Output the [x, y] coordinate of the center of the cell containing the given text.  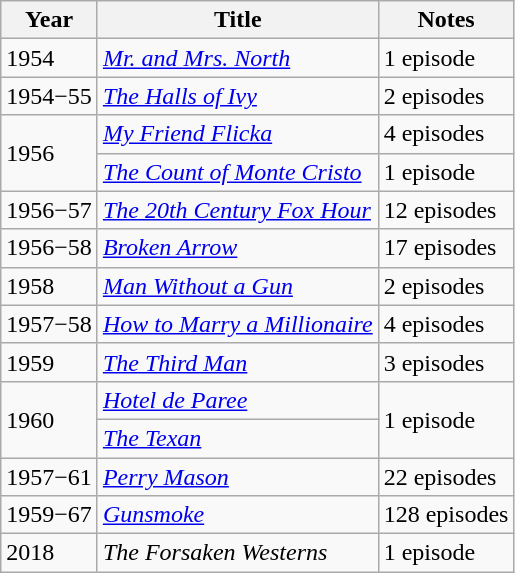
The Third Man [238, 362]
1957−58 [50, 324]
1959 [50, 362]
17 episodes [446, 248]
Title [238, 20]
The Halls of Ivy [238, 96]
The Forsaken Westerns [238, 553]
My Friend Flicka [238, 134]
Perry Mason [238, 477]
1956 [50, 153]
How to Marry a Millionaire [238, 324]
3 episodes [446, 362]
1954−55 [50, 96]
Broken Arrow [238, 248]
Notes [446, 20]
1960 [50, 419]
Gunsmoke [238, 515]
128 episodes [446, 515]
1956−58 [50, 248]
1958 [50, 286]
1959−67 [50, 515]
1956−57 [50, 210]
22 episodes [446, 477]
1954 [50, 58]
1957−61 [50, 477]
Hotel de Paree [238, 400]
The 20th Century Fox Hour [238, 210]
Mr. and Mrs. North [238, 58]
12 episodes [446, 210]
The Count of Monte Cristo [238, 172]
2018 [50, 553]
Year [50, 20]
Man Without a Gun [238, 286]
The Texan [238, 438]
